Identify which cell holds the provided text, then report its (x, y) central coordinate. 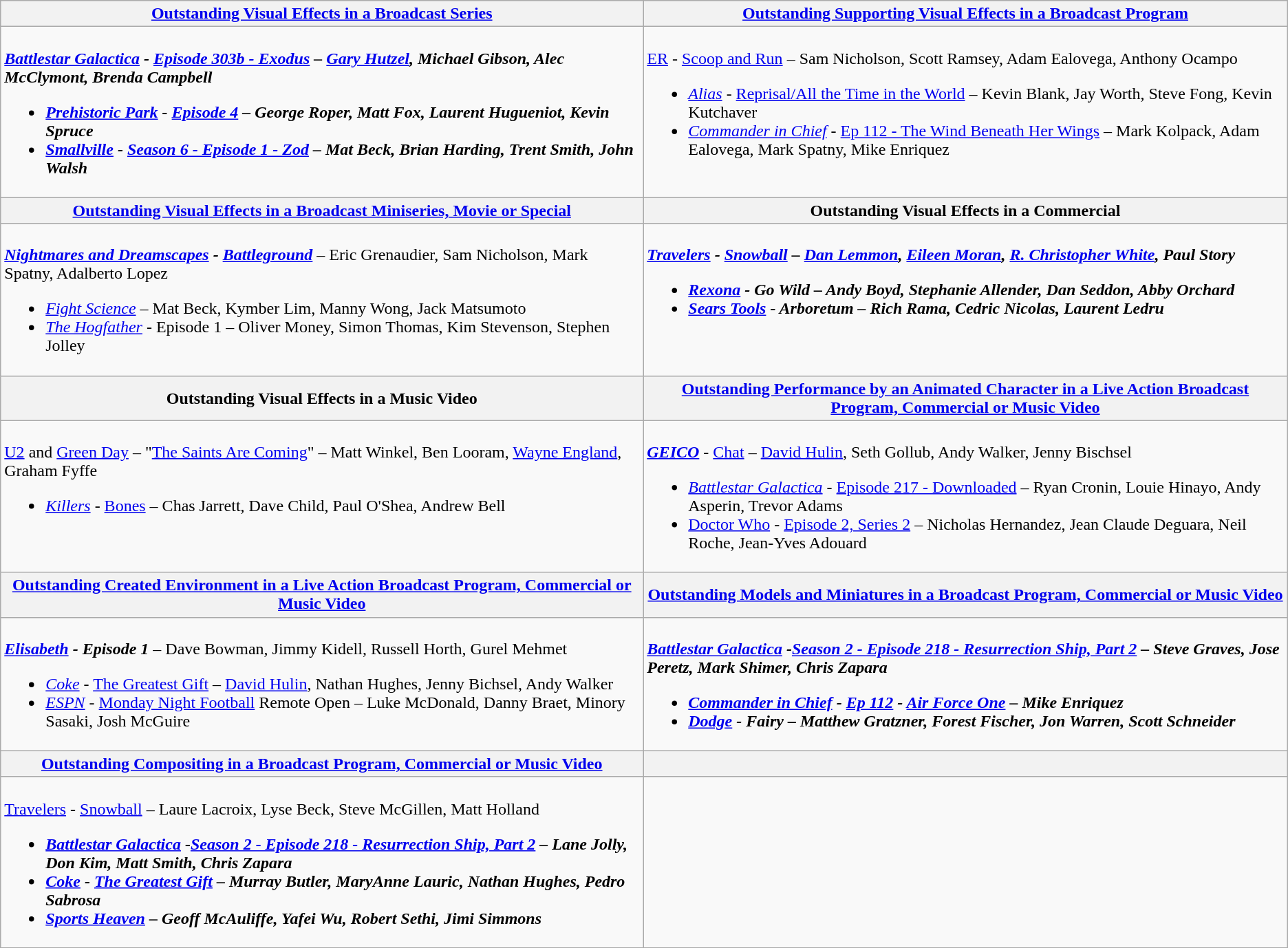
Outstanding Visual Effects in a Broadcast Series (322, 14)
Outstanding Visual Effects in a Commercial (965, 211)
Outstanding Compositing in a Broadcast Program, Commercial or Music Video (322, 764)
Outstanding Visual Effects in a Broadcast Miniseries, Movie or Special (322, 211)
Outstanding Visual Effects in a Music Video (322, 398)
Outstanding Models and Miniatures in a Broadcast Program, Commercial or Music Video (965, 594)
Outstanding Created Environment in a Live Action Broadcast Program, Commercial or Music Video (322, 594)
Outstanding Performance by an Animated Character in a Live Action Broadcast Program, Commercial or Music Video (965, 398)
Outstanding Supporting Visual Effects in a Broadcast Program (965, 14)
